From the cell containing the given text, extract its center point as [x, y] coordinate. 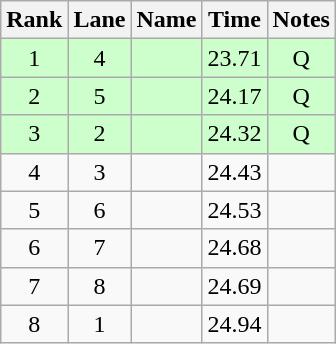
24.43 [234, 172]
24.94 [234, 324]
24.53 [234, 210]
Notes [301, 20]
24.69 [234, 286]
Time [234, 20]
24.68 [234, 248]
Rank [34, 20]
24.32 [234, 134]
24.17 [234, 96]
Name [166, 20]
23.71 [234, 58]
Lane [100, 20]
